Provide the [X, Y] coordinate of the cell's center where the given text is located.  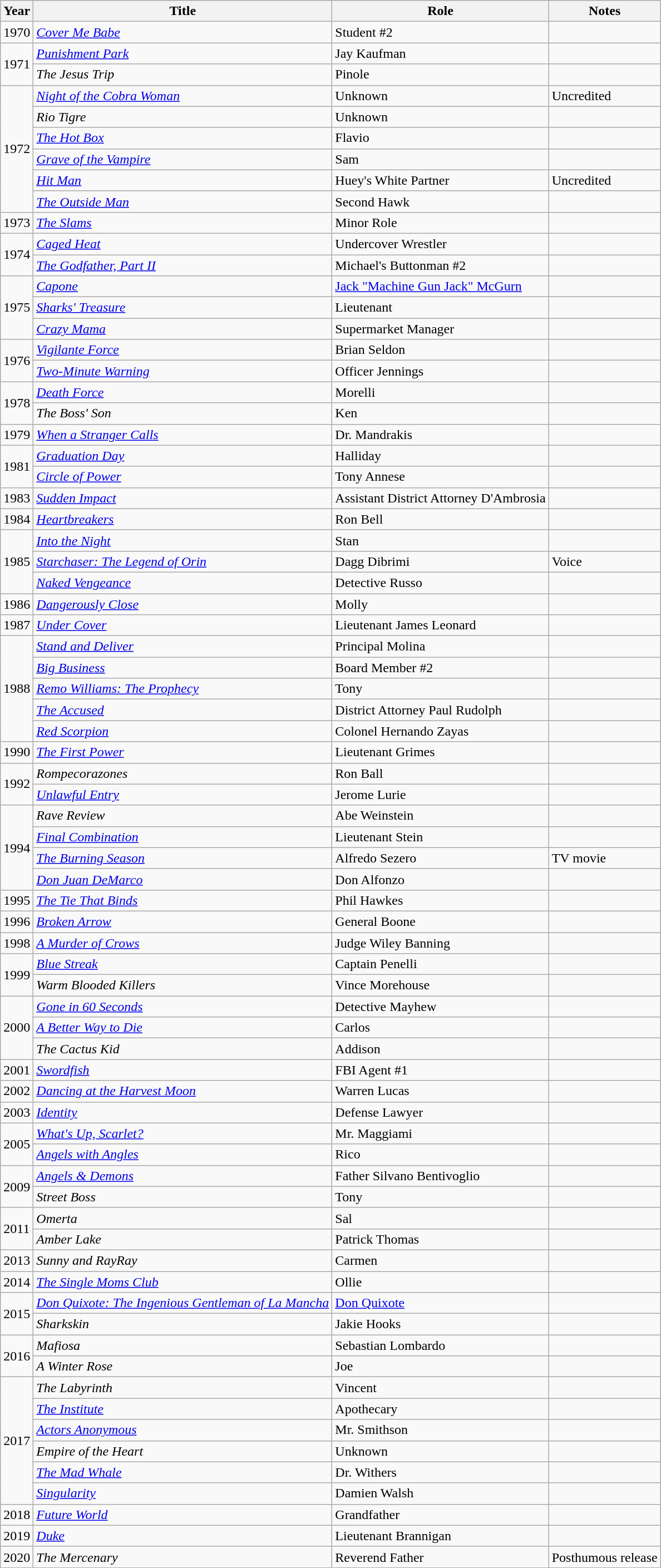
Tony Annese [441, 477]
Principal Molina [441, 647]
Street Boss [182, 1197]
1973 [17, 223]
TV movie [604, 858]
Minor Role [441, 223]
Jack "Machine Gun Jack" McGurn [441, 287]
FBI Agent #1 [441, 1070]
Identity [182, 1112]
2020 [17, 1557]
Judge Wiley Banning [441, 943]
Student #2 [441, 32]
Sharks' Treasure [182, 308]
Sudden Impact [182, 498]
Molly [441, 604]
Vigilante Force [182, 350]
2003 [17, 1112]
Stan [441, 540]
Addison [441, 1049]
Under Cover [182, 625]
Angels & Demons [182, 1176]
1983 [17, 498]
A Murder of Crows [182, 943]
Sal [441, 1218]
2001 [17, 1070]
Grandfather [441, 1515]
Father Silvano Bentivoglio [441, 1176]
The Tie That Binds [182, 900]
Board Member #2 [441, 668]
Halliday [441, 456]
Joe [441, 1367]
Dr. Withers [441, 1472]
1975 [17, 308]
2018 [17, 1515]
Actors Anonymous [182, 1430]
Detective Mayhew [441, 1007]
Omerta [182, 1218]
1974 [17, 254]
2014 [17, 1281]
A Better Way to Die [182, 1028]
Circle of Power [182, 477]
2000 [17, 1028]
The Mercenary [182, 1557]
Punishment Park [182, 53]
Cover Me Babe [182, 32]
Ron Bell [441, 519]
Grave of the Vampire [182, 159]
1999 [17, 975]
Dancing at the Harvest Moon [182, 1091]
Pinole [441, 75]
Colonel Hernando Zayas [441, 731]
Voice [604, 561]
2011 [17, 1229]
1971 [17, 64]
1979 [17, 435]
Amber Lake [182, 1239]
Singularity [182, 1493]
Lieutenant Grimes [441, 752]
The Godfather, Part II [182, 265]
Michael's Buttonman #2 [441, 265]
The Institute [182, 1409]
2013 [17, 1260]
Remo Williams: The Prophecy [182, 689]
Caged Heat [182, 244]
Naked Vengeance [182, 583]
Empire of the Heart [182, 1451]
Role [441, 11]
Officer Jennings [441, 371]
Into the Night [182, 540]
Broken Arrow [182, 921]
Warm Blooded Killers [182, 985]
District Attorney Paul Rudolph [441, 710]
The Labyrinth [182, 1388]
Rio Tigre [182, 117]
Crazy Mama [182, 329]
Duke [182, 1536]
The Boss' Son [182, 413]
Big Business [182, 668]
Lieutenant Stein [441, 837]
Jay Kaufman [441, 53]
Year [17, 11]
Brian Seldon [441, 350]
Lieutenant Brannigan [441, 1536]
1985 [17, 561]
Rico [441, 1155]
2016 [17, 1356]
Mr. Smithson [441, 1430]
1994 [17, 847]
Flavio [441, 138]
2002 [17, 1091]
Undercover Wrestler [441, 244]
Heartbreakers [182, 519]
2009 [17, 1186]
Hit Man [182, 180]
1984 [17, 519]
Mr. Maggiami [441, 1133]
Vince Morehouse [441, 985]
Notes [604, 11]
General Boone [441, 921]
Don Juan DeMarco [182, 879]
1988 [17, 689]
Supermarket Manager [441, 329]
1986 [17, 604]
Rave Review [182, 816]
Final Combination [182, 837]
Sharkskin [182, 1324]
Second Hawk [441, 201]
1978 [17, 403]
Dangerously Close [182, 604]
1987 [17, 625]
Lieutenant [441, 308]
Captain Penelli [441, 964]
Abe Weinstein [441, 816]
Ron Ball [441, 773]
Dr. Mandrakis [441, 435]
Unlawful Entry [182, 795]
Morelli [441, 392]
Dagg Dibrimi [441, 561]
Blue Streak [182, 964]
Damien Walsh [441, 1493]
2017 [17, 1441]
Night of the Cobra Woman [182, 96]
Red Scorpion [182, 731]
Mafiosa [182, 1345]
Ollie [441, 1281]
Apothecary [441, 1409]
When a Stranger Calls [182, 435]
Death Force [182, 392]
Jakie Hooks [441, 1324]
Vincent [441, 1388]
1998 [17, 943]
The Slams [182, 223]
The Single Moms Club [182, 1281]
The Outside Man [182, 201]
1992 [17, 784]
1981 [17, 466]
Don Quixote: The Ingenious Gentleman of La Mancha [182, 1303]
1970 [17, 32]
Title [182, 11]
1972 [17, 149]
1990 [17, 752]
Assistant District Attorney D'Ambrosia [441, 498]
Swordfish [182, 1070]
The Jesus Trip [182, 75]
Sebastian Lombardo [441, 1345]
Capone [182, 287]
1996 [17, 921]
Warren Lucas [441, 1091]
Two-Minute Warning [182, 371]
Sam [441, 159]
Angels with Angles [182, 1155]
Detective Russo [441, 583]
2005 [17, 1144]
The Cactus Kid [182, 1049]
Phil Hawkes [441, 900]
The Mad Whale [182, 1472]
Carlos [441, 1028]
2019 [17, 1536]
Sunny and RayRay [182, 1260]
The First Power [182, 752]
Carmen [441, 1260]
Graduation Day [182, 456]
The Hot Box [182, 138]
Rompecorazones [182, 773]
Starchaser: The Legend of Orin [182, 561]
The Burning Season [182, 858]
Patrick Thomas [441, 1239]
Future World [182, 1515]
Stand and Deliver [182, 647]
Jerome Lurie [441, 795]
The Accused [182, 710]
Alfredo Sezero [441, 858]
1995 [17, 900]
What's Up, Scarlet? [182, 1133]
Don Alfonzo [441, 879]
Ken [441, 413]
Defense Lawyer [441, 1112]
Huey's White Partner [441, 180]
Posthumous release [604, 1557]
Gone in 60 Seconds [182, 1007]
1976 [17, 361]
Reverend Father [441, 1557]
Don Quixote [441, 1303]
2015 [17, 1314]
A Winter Rose [182, 1367]
Lieutenant James Leonard [441, 625]
